From the cell containing the given text, extract its center point as [x, y] coordinate. 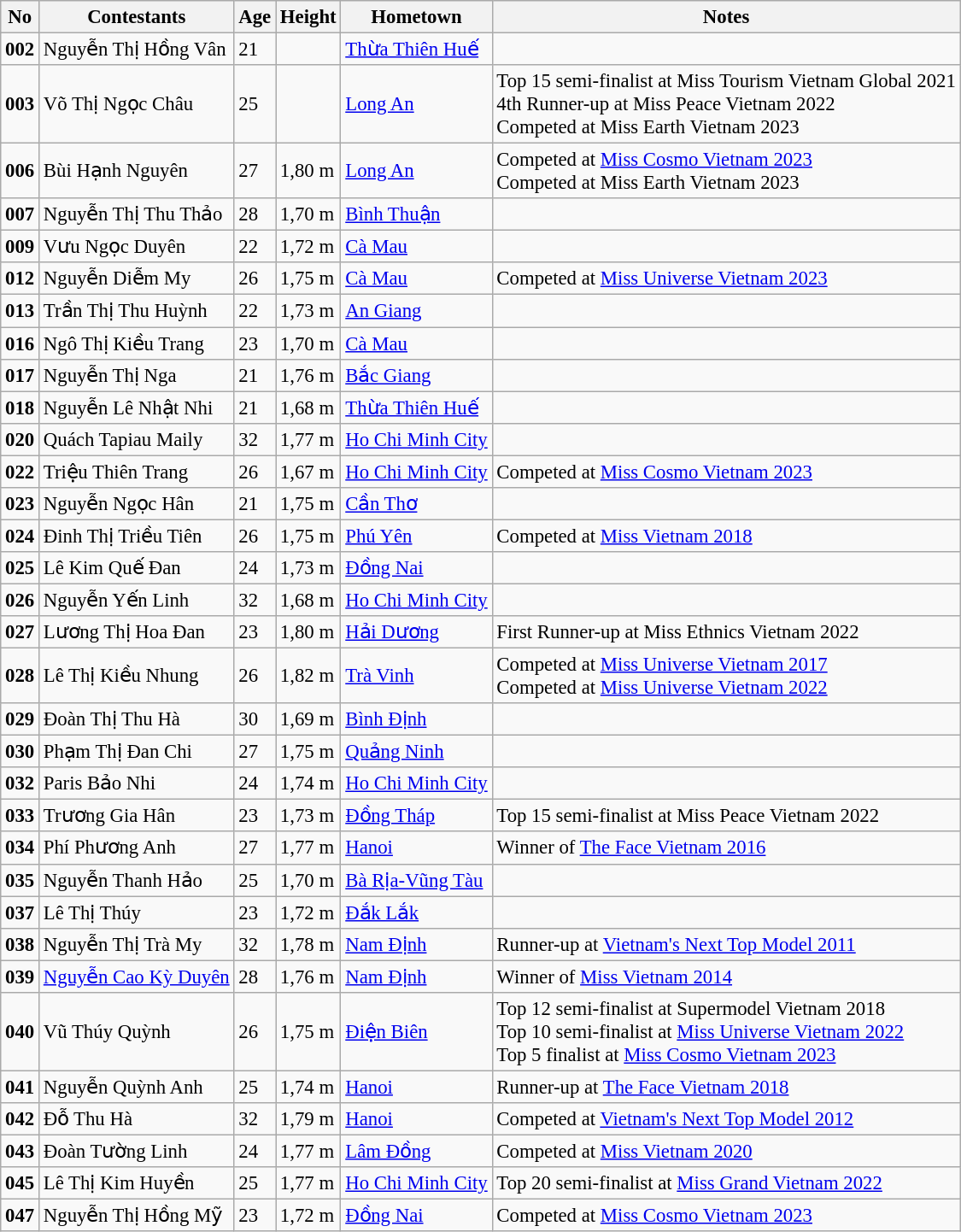
Đoàn Thị Thu Hà [137, 719]
Quách Tapiau Maily [137, 439]
Lương Thị Hoa Đan [137, 632]
035 [21, 880]
Nguyễn Thị Trà My [137, 944]
Competed at Miss Vietnam 2020 [726, 1151]
Đinh Thị Triều Tiên [137, 536]
Trần Thị Thu Huỳnh [137, 311]
1,82 m [308, 677]
Height [308, 17]
038 [21, 944]
002 [21, 50]
Võ Thị Ngọc Châu [137, 104]
Lê Kim Quế Đan [137, 568]
039 [21, 977]
020 [21, 439]
Phạm Thị Đan Chi [137, 752]
037 [21, 912]
Bình Thuận [417, 214]
Phú Yên [417, 536]
041 [21, 1087]
Ngô Thị Kiều Trang [137, 343]
Winner of The Face Vietnam 2016 [726, 848]
Trương Gia Hân [137, 816]
Competed at Miss Vietnam 2018 [726, 536]
Lê Thị Kiều Nhung [137, 677]
Top 15 semi-finalist at Miss Tourism Vietnam Global 20214th Runner-up at Miss Peace Vietnam 2022Competed at Miss Earth Vietnam 2023 [726, 104]
Trà Vinh [417, 677]
Paris Bảo Nhi [137, 783]
1,69 m [308, 719]
006 [21, 171]
Nguyễn Ngọc Hân [137, 504]
Nguyễn Thị Hồng Mỹ [137, 1216]
Nguyễn Diễm My [137, 279]
026 [21, 600]
Runner-up at The Face Vietnam 2018 [726, 1087]
No [21, 17]
040 [21, 1032]
Nguyễn Cao Kỳ Duyên [137, 977]
028 [21, 677]
1,67 m [308, 472]
013 [21, 311]
Điện Biên [417, 1032]
034 [21, 848]
Nguyễn Yến Linh [137, 600]
Bình Định [417, 719]
047 [21, 1216]
Đỗ Thu Hà [137, 1119]
Đoàn Tường Linh [137, 1151]
009 [21, 247]
Nguyễn Quỳnh Anh [137, 1087]
Hometown [417, 17]
016 [21, 343]
Quảng Ninh [417, 752]
027 [21, 632]
Cần Thơ [417, 504]
003 [21, 104]
Bà Rịa-Vũng Tàu [417, 880]
Triệu Thiên Trang [137, 472]
Age [255, 17]
Nguyễn Thị Thu Thảo [137, 214]
Competed at Miss Universe Vietnam 2023 [726, 279]
Nguyễn Thị Nga [137, 375]
Competed at Miss Universe Vietnam 2017Competed at Miss Universe Vietnam 2022 [726, 677]
Nguyễn Thị Hồng Vân [137, 50]
Vưu Ngọc Duyên [137, 247]
033 [21, 816]
Lê Thị Kim Huyền [137, 1183]
Đắk Lắk [417, 912]
1,78 m [308, 944]
Top 15 semi-finalist at Miss Peace Vietnam 2022 [726, 816]
Top 20 semi-finalist at Miss Grand Vietnam 2022 [726, 1183]
022 [21, 472]
029 [21, 719]
007 [21, 214]
Bùi Hạnh Nguyên [137, 171]
Runner-up at Vietnam's Next Top Model 2011 [726, 944]
Lâm Đồng [417, 1151]
012 [21, 279]
First Runner-up at Miss Ethnics Vietnam 2022 [726, 632]
Hải Dương [417, 632]
Lê Thị Thúy [137, 912]
024 [21, 536]
Competed at Vietnam's Next Top Model 2012 [726, 1119]
023 [21, 504]
Bắc Giang [417, 375]
025 [21, 568]
045 [21, 1183]
Phí Phương Anh [137, 848]
Competed at Miss Cosmo Vietnam 2023Competed at Miss Earth Vietnam 2023 [726, 171]
Đồng Tháp [417, 816]
017 [21, 375]
Notes [726, 17]
Top 12 semi-finalist at Supermodel Vietnam 2018Top 10 semi-finalist at Miss Universe Vietnam 2022Top 5 finalist at Miss Cosmo Vietnam 2023 [726, 1032]
Winner of Miss Vietnam 2014 [726, 977]
An Giang [417, 311]
Contestants [137, 17]
30 [255, 719]
042 [21, 1119]
Nguyễn Thanh Hảo [137, 880]
030 [21, 752]
1,79 m [308, 1119]
043 [21, 1151]
032 [21, 783]
018 [21, 408]
Vũ Thúy Quỳnh [137, 1032]
Nguyễn Lê Nhật Nhi [137, 408]
